Detect which cell encompasses the target text, then output its [X, Y] center coordinate. 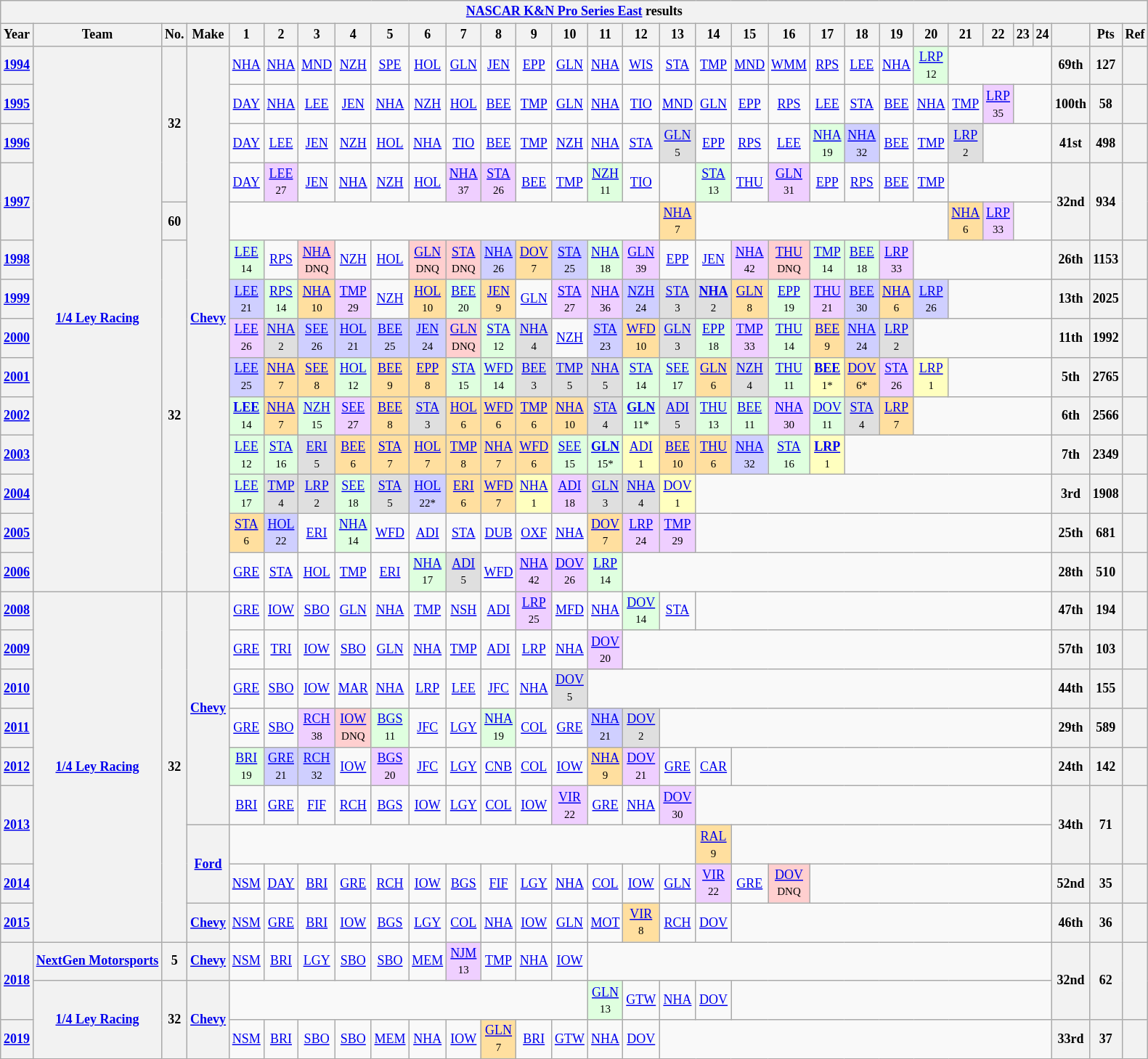
18 [862, 35]
LRP12 [931, 65]
26th [1071, 260]
THU [749, 182]
EPP8 [428, 377]
NZH15 [317, 416]
23 [1022, 35]
LRP7 [897, 416]
STA15 [464, 377]
2010 [17, 689]
1998 [17, 260]
52nd [1071, 883]
GRE21 [281, 766]
NHA21 [606, 728]
SPE [390, 65]
LEE26 [246, 338]
STA14 [641, 377]
MOT [606, 923]
62 [1105, 981]
58 [1105, 105]
HOL10 [428, 299]
LRP25 [534, 610]
STADNQ [464, 260]
NHA30 [789, 416]
ERI5 [317, 455]
OXF [534, 533]
DOV21 [641, 766]
2019 [17, 1039]
JEN9 [498, 299]
NHA26 [498, 260]
GLN13 [606, 1000]
103 [1105, 650]
WFD10 [641, 338]
127 [1105, 65]
NJM13 [464, 962]
29th [1071, 728]
ADI1 [641, 455]
DOV5 [570, 689]
60 [174, 221]
LEE12 [246, 455]
WFD7 [498, 494]
47th [1071, 610]
THU6 [713, 455]
Year [17, 35]
100th [1071, 105]
LRP14 [606, 572]
THUDNQ [789, 260]
BEE6 [353, 455]
1994 [17, 65]
NHA1 [534, 494]
LEE27 [281, 182]
DOV1 [678, 494]
510 [1105, 572]
NZH4 [749, 377]
24 [1043, 35]
2012 [17, 766]
36 [1105, 923]
11th [1071, 338]
CAR [713, 766]
VIR8 [641, 923]
DOV26 [570, 572]
BGS11 [390, 728]
2014 [17, 883]
1 [246, 35]
ADI18 [570, 494]
GLN11* [641, 416]
12 [641, 35]
NHA24 [862, 338]
EPP18 [713, 338]
STA25 [570, 260]
2765 [1105, 377]
STA27 [570, 299]
33rd [1071, 1039]
8 [498, 35]
1908 [1105, 494]
GLN31 [789, 182]
LEE25 [246, 377]
6 [428, 35]
46th [1071, 923]
HOL22* [428, 494]
Ref [1135, 35]
2000 [17, 338]
Pts [1105, 35]
NHA18 [606, 260]
DOV20 [606, 650]
THU21 [827, 299]
TMP6 [534, 416]
498 [1105, 143]
NHA37 [464, 182]
BEE3 [534, 377]
ERI6 [464, 494]
34th [1071, 825]
2 [281, 35]
57th [1071, 650]
LRP26 [931, 299]
14 [713, 35]
BEE11 [749, 416]
WMM [789, 65]
STA5 [390, 494]
2005 [17, 533]
GLN5 [678, 143]
TMP5 [570, 377]
STA7 [390, 455]
2025 [1105, 299]
MAR [353, 689]
2013 [17, 825]
NZH11 [606, 182]
BEE18 [862, 260]
NHA9 [606, 766]
THU14 [789, 338]
DOV6* [862, 377]
DOV30 [678, 806]
24th [1071, 766]
NHA17 [428, 572]
EPP19 [789, 299]
2001 [17, 377]
NSH [464, 610]
STA13 [713, 182]
GLN39 [641, 260]
DOVDNQ [789, 883]
2008 [17, 610]
155 [1105, 689]
CNB [498, 766]
DOV2 [641, 728]
TMP4 [281, 494]
TMP33 [749, 338]
TRI [281, 650]
1153 [1105, 260]
15 [749, 35]
BEE1* [827, 377]
2009 [17, 650]
41st [1071, 143]
GLN8 [749, 299]
9 [534, 35]
934 [1105, 202]
142 [1105, 766]
HOL22 [281, 533]
GLN6 [713, 377]
1997 [17, 202]
11 [606, 35]
RCH32 [317, 766]
22 [998, 35]
DOV11 [827, 416]
7th [1071, 455]
NASCAR K&N Pro Series East results [574, 12]
DUB [498, 533]
3rd [1071, 494]
6th [1071, 416]
HOL6 [464, 416]
STA23 [606, 338]
2011 [17, 728]
2002 [17, 416]
19 [897, 35]
2566 [1105, 416]
RCH38 [317, 728]
BEE25 [390, 338]
SEE27 [353, 416]
HOL21 [353, 338]
Ford [208, 864]
3 [317, 35]
1995 [17, 105]
1999 [17, 299]
1992 [1105, 338]
BRI19 [246, 766]
No. [174, 35]
TMP8 [464, 455]
MFD [570, 610]
THU13 [713, 416]
2349 [1105, 455]
28th [1071, 572]
2015 [17, 923]
NZH24 [641, 299]
194 [1105, 610]
THU11 [789, 377]
2018 [17, 981]
STA12 [498, 338]
LRP35 [998, 105]
71 [1105, 825]
10 [570, 35]
RPS14 [281, 299]
5th [1071, 377]
NHA14 [353, 533]
69th [1071, 65]
BEE8 [390, 416]
7 [464, 35]
35 [1105, 883]
SEE15 [570, 455]
20 [931, 35]
13 [678, 35]
BEE10 [678, 455]
Team [97, 35]
SEE18 [353, 494]
IOWDNQ [353, 728]
RAL9 [713, 845]
LEE21 [246, 299]
44th [1071, 689]
SEE26 [317, 338]
25th [1071, 533]
LRP24 [641, 533]
NHA5 [606, 377]
681 [1105, 533]
GLN7 [498, 1039]
16 [789, 35]
TMP14 [827, 260]
BEE20 [464, 299]
21 [966, 35]
LEE17 [246, 494]
1996 [17, 143]
HOL7 [428, 455]
BGS20 [390, 766]
17 [827, 35]
BEE30 [862, 299]
2004 [17, 494]
4 [353, 35]
HOL12 [353, 377]
NHA36 [606, 299]
WIS [641, 65]
2006 [17, 572]
GLN15* [606, 455]
37 [1105, 1039]
NextGen Motorsports [97, 962]
JEN24 [428, 338]
STA6 [246, 533]
SEE8 [317, 377]
DOV14 [641, 610]
WFD14 [498, 377]
2003 [17, 455]
SEE17 [678, 377]
Make [208, 35]
589 [1105, 728]
NHADNQ [317, 260]
13th [1071, 299]
